Capture the cell that displays the provided text and extract its (X, Y) central coordinate. 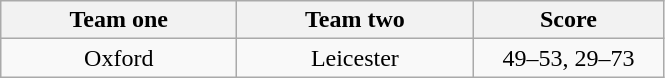
Team one (119, 20)
Score (568, 20)
Leicester (355, 58)
Oxford (119, 58)
Team two (355, 20)
49–53, 29–73 (568, 58)
